Pinpoint the cell where the given text exists, returning its [x, y] midpoint coordinate. 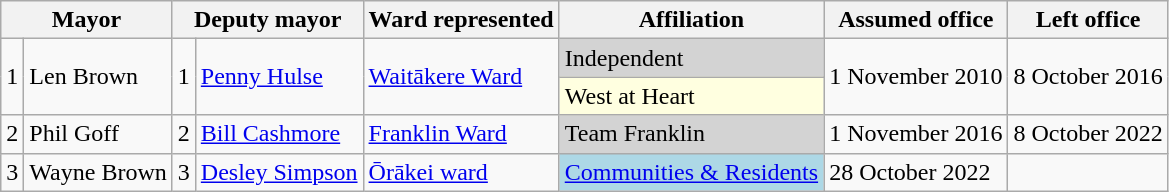
1 November 2010 [916, 77]
Left office [1088, 20]
Independent [691, 58]
Ōrākei ward [461, 172]
8 October 2022 [1088, 134]
Ward represented [461, 20]
Communities & Residents [691, 172]
Franklin Ward [461, 134]
Team Franklin [691, 134]
Assumed office [916, 20]
Mayor [86, 20]
Desley Simpson [279, 172]
28 October 2022 [916, 172]
Affiliation [691, 20]
Phil Goff [98, 134]
Penny Hulse [279, 77]
Len Brown [98, 77]
Waitākere Ward [461, 77]
1 November 2016 [916, 134]
8 October 2016 [1088, 77]
West at Heart [691, 96]
Bill Cashmore [279, 134]
Deputy mayor [268, 20]
Wayne Brown [98, 172]
